Extract the [X, Y] coordinate from the center of the cell holding the provided text.  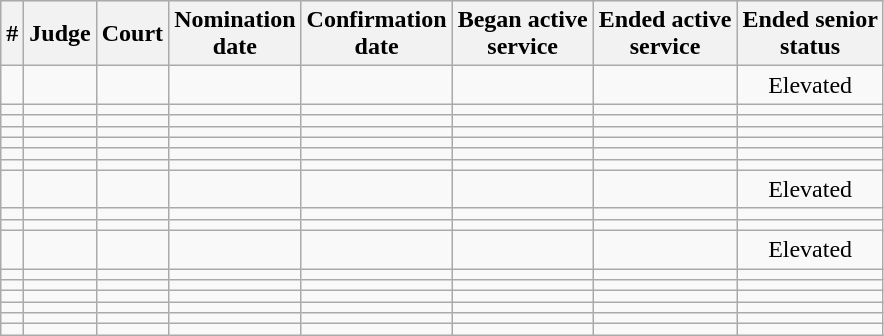
Judge [60, 34]
Ended seniorstatus [810, 34]
Began activeservice [522, 34]
Court [132, 34]
# [12, 34]
Ended activeservice [665, 34]
Nominationdate [235, 34]
Confirmationdate [376, 34]
